Provide the [X, Y] coordinate of the cell's center where the given text is located.  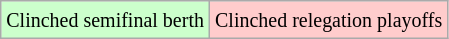
Clinched relegation playoffs [328, 20]
Clinched semifinal berth [106, 20]
